Return (X, Y) of the center of cell containing provided text 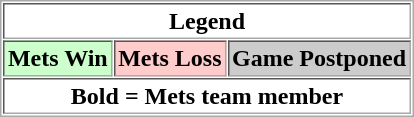
Bold = Mets team member (206, 96)
Legend (206, 21)
Mets Win (58, 58)
Mets Loss (170, 58)
Game Postponed (320, 58)
